Return (X, Y) of the center of cell containing provided text 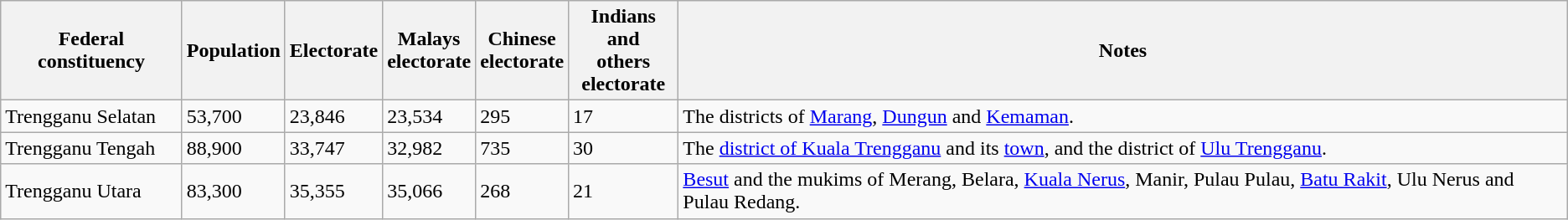
Trengganu Utara (91, 191)
The districts of Marang, Dungun and Kemaman. (1122, 116)
Federal constituency (91, 50)
Indians andotherselectorate (623, 50)
The district of Kuala Trengganu and its town, and the district of Ulu Trengganu. (1122, 148)
295 (523, 116)
30 (623, 148)
35,355 (333, 191)
Besut and the mukims of Merang, Belara, Kuala Nerus, Manir, Pulau Pulau, Batu Rakit, Ulu Nerus and Pulau Redang. (1122, 191)
Malayselectorate (429, 50)
33,747 (333, 148)
268 (523, 191)
21 (623, 191)
88,900 (233, 148)
83,300 (233, 191)
Chineseelectorate (523, 50)
32,982 (429, 148)
Notes (1122, 50)
53,700 (233, 116)
35,066 (429, 191)
23,534 (429, 116)
23,846 (333, 116)
17 (623, 116)
Trengganu Tengah (91, 148)
Population (233, 50)
735 (523, 148)
Trengganu Selatan (91, 116)
Electorate (333, 50)
